From the cell containing the given text, extract its center point as [X, Y] coordinate. 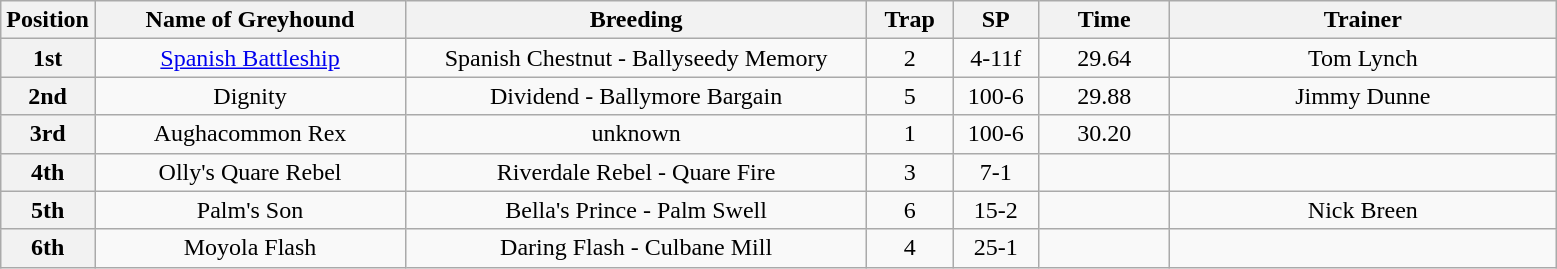
SP [996, 20]
2 [910, 58]
3rd [48, 134]
Daring Flash - Culbane Mill [636, 248]
2nd [48, 96]
Name of Greyhound [250, 20]
6th [48, 248]
29.88 [1104, 96]
29.64 [1104, 58]
1 [910, 134]
25-1 [996, 248]
Palm's Son [250, 210]
Dividend - Ballymore Bargain [636, 96]
5 [910, 96]
7-1 [996, 172]
4th [48, 172]
Moyola Flash [250, 248]
Breeding [636, 20]
unknown [636, 134]
Riverdale Rebel - Quare Fire [636, 172]
Dignity [250, 96]
Position [48, 20]
Spanish Chestnut - Ballyseedy Memory [636, 58]
1st [48, 58]
4 [910, 248]
Trap [910, 20]
30.20 [1104, 134]
Spanish Battleship [250, 58]
Jimmy Dunne [1363, 96]
Aughacommon Rex [250, 134]
Olly's Quare Rebel [250, 172]
6 [910, 210]
Tom Lynch [1363, 58]
3 [910, 172]
Trainer [1363, 20]
Bella's Prince - Palm Swell [636, 210]
5th [48, 210]
15-2 [996, 210]
Nick Breen [1363, 210]
Time [1104, 20]
4-11f [996, 58]
